Return the (x, y) coordinate for the center point of the cell that contains the specified text.  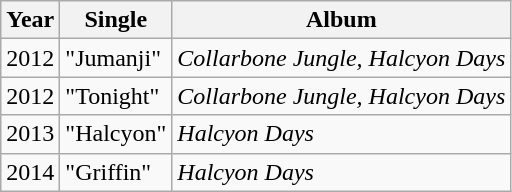
Single (116, 20)
2013 (30, 134)
"Halcyon" (116, 134)
"Tonight" (116, 96)
"Jumanji" (116, 58)
Album (342, 20)
2014 (30, 172)
Year (30, 20)
"Griffin" (116, 172)
